Determine the (X, Y) coordinate at the center of the cell enclosing the given text.  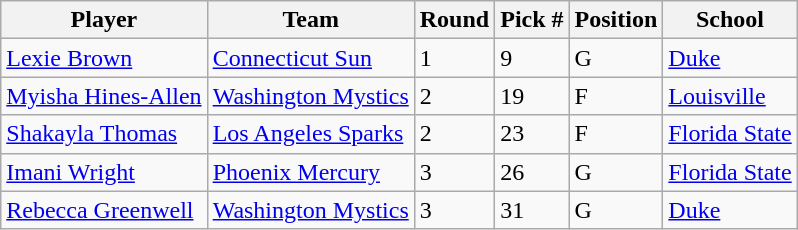
Louisville (730, 96)
Team (310, 20)
23 (532, 134)
Player (104, 20)
Connecticut Sun (310, 58)
9 (532, 58)
Phoenix Mercury (310, 172)
Lexie Brown (104, 58)
Myisha Hines-Allen (104, 96)
Los Angeles Sparks (310, 134)
Pick # (532, 20)
1 (454, 58)
31 (532, 210)
Imani Wright (104, 172)
26 (532, 172)
Position (616, 20)
Shakayla Thomas (104, 134)
School (730, 20)
19 (532, 96)
Rebecca Greenwell (104, 210)
Round (454, 20)
